For the text-containing cell, return its midpoint in (x, y) coordinate format. 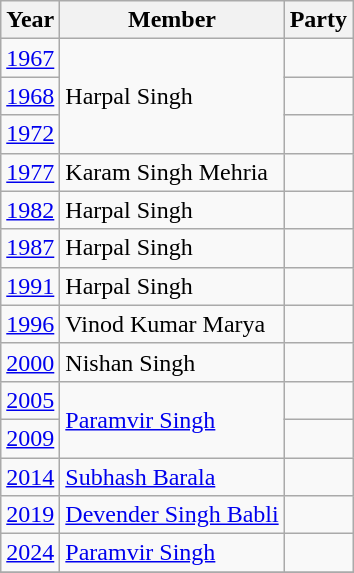
1996 (30, 324)
1982 (30, 210)
1968 (30, 96)
Devender Singh Babli (172, 515)
1972 (30, 134)
2009 (30, 438)
1991 (30, 286)
Nishan Singh (172, 362)
Member (172, 20)
1987 (30, 248)
2014 (30, 477)
Vinod Kumar Marya (172, 324)
2019 (30, 515)
1977 (30, 172)
2024 (30, 553)
Party (318, 20)
Subhash Barala (172, 477)
2005 (30, 400)
Year (30, 20)
Karam Singh Mehria (172, 172)
2000 (30, 362)
1967 (30, 58)
